For the text-containing cell, return its midpoint in [X, Y] coordinate format. 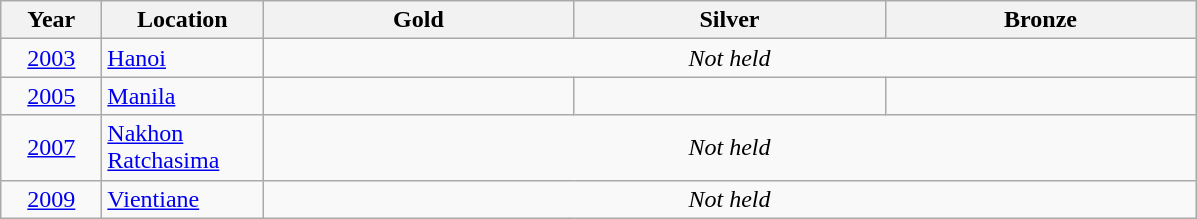
Year [52, 20]
2003 [52, 58]
2005 [52, 96]
2009 [52, 199]
Gold [418, 20]
Hanoi [182, 58]
Silver [730, 20]
Manila [182, 96]
Vientiane [182, 199]
Location [182, 20]
2007 [52, 148]
Nakhon Ratchasima [182, 148]
Bronze [1040, 20]
